Pinpoint the cell where the given text exists, returning its [X, Y] midpoint coordinate. 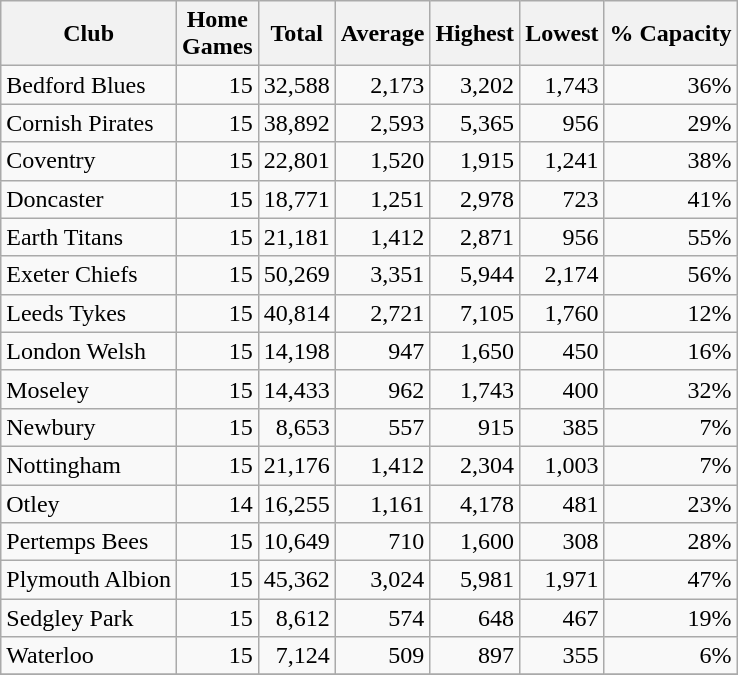
2,173 [382, 85]
1,600 [475, 542]
1,760 [562, 313]
355 [562, 656]
2,304 [475, 465]
14 [218, 503]
Total [296, 34]
1,650 [475, 351]
1,520 [382, 161]
915 [475, 427]
7,105 [475, 313]
897 [475, 656]
962 [382, 389]
Leeds Tykes [89, 313]
55% [670, 237]
400 [562, 389]
36% [670, 85]
481 [562, 503]
45,362 [296, 580]
450 [562, 351]
710 [382, 542]
50,269 [296, 275]
38,892 [296, 123]
Waterloo [89, 656]
7,124 [296, 656]
Coventry [89, 161]
HomeGames [218, 34]
467 [562, 618]
16% [670, 351]
3,024 [382, 580]
Sedgley Park [89, 618]
Cornish Pirates [89, 123]
5,981 [475, 580]
Highest [475, 34]
Lowest [562, 34]
723 [562, 199]
29% [670, 123]
2,174 [562, 275]
385 [562, 427]
Otley [89, 503]
10,649 [296, 542]
Newbury [89, 427]
Exeter Chiefs [89, 275]
1,915 [475, 161]
Pertemps Bees [89, 542]
14,433 [296, 389]
London Welsh [89, 351]
2,593 [382, 123]
40,814 [296, 313]
308 [562, 542]
21,181 [296, 237]
2,871 [475, 237]
Club [89, 34]
Plymouth Albion [89, 580]
Earth Titans [89, 237]
648 [475, 618]
1,241 [562, 161]
41% [670, 199]
16,255 [296, 503]
38% [670, 161]
Doncaster [89, 199]
5,365 [475, 123]
Bedford Blues [89, 85]
23% [670, 503]
509 [382, 656]
5,944 [475, 275]
28% [670, 542]
14,198 [296, 351]
574 [382, 618]
Nottingham [89, 465]
947 [382, 351]
32% [670, 389]
56% [670, 275]
32,588 [296, 85]
1,251 [382, 199]
18,771 [296, 199]
2,721 [382, 313]
3,351 [382, 275]
12% [670, 313]
1,003 [562, 465]
% Capacity [670, 34]
4,178 [475, 503]
1,971 [562, 580]
Moseley [89, 389]
22,801 [296, 161]
2,978 [475, 199]
47% [670, 580]
Average [382, 34]
8,612 [296, 618]
1,161 [382, 503]
21,176 [296, 465]
3,202 [475, 85]
557 [382, 427]
6% [670, 656]
8,653 [296, 427]
19% [670, 618]
